Return the (x, y) coordinate for the center point of the cell that contains the specified text.  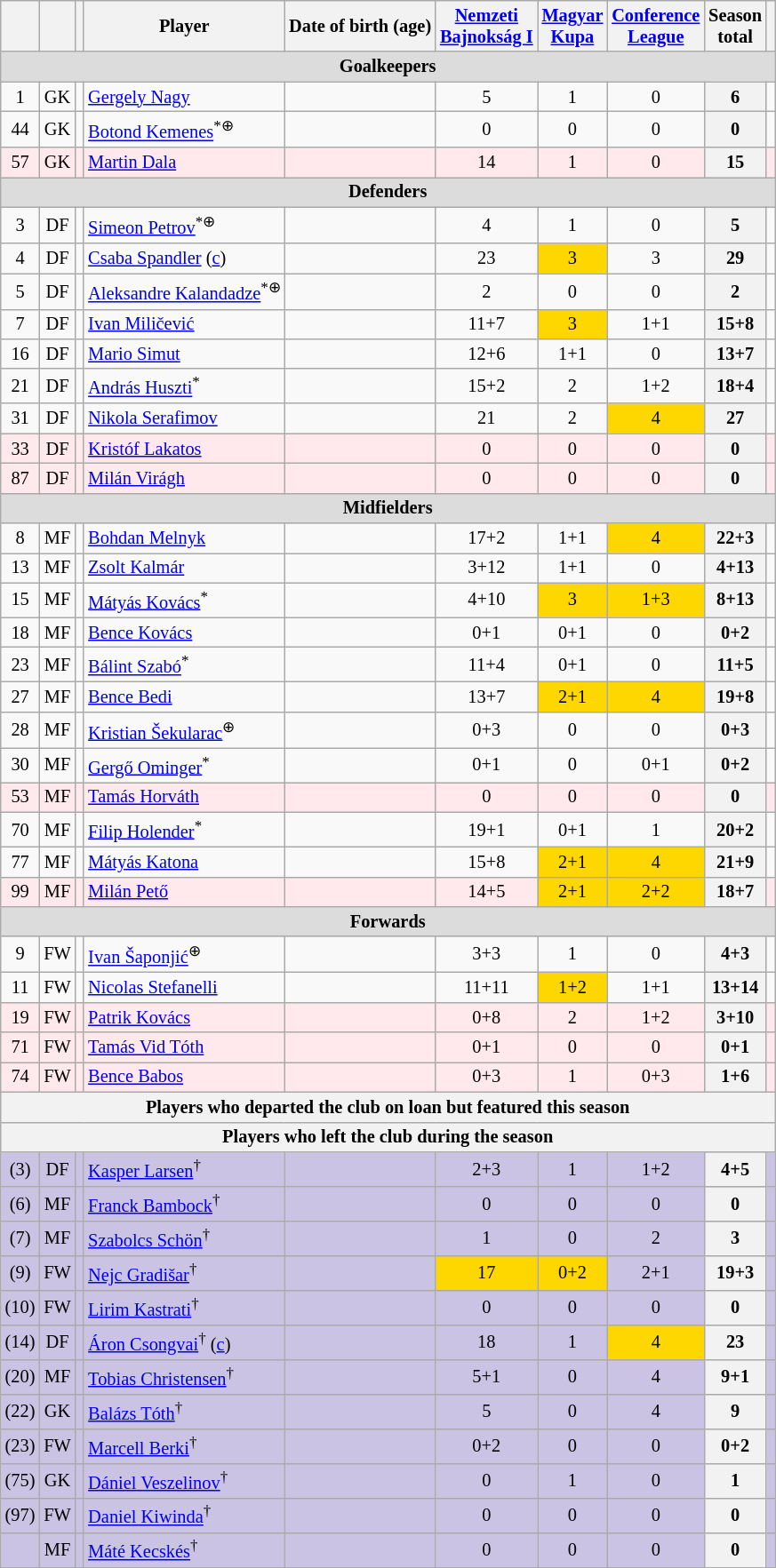
Milán Pető (184, 892)
(6) (20, 1203)
Filip Holender* (184, 830)
Marcell Berki† (184, 1446)
7 (20, 324)
Nicolas Stefanelli (184, 987)
Áron Csongvai† (c) (184, 1341)
11+4 (486, 665)
2+2 (656, 892)
Szabolcs Schön† (184, 1238)
Milán Virágh (184, 478)
Nejc Gradišar† (184, 1272)
Tobias Christensen† (184, 1377)
Mátyás Katona (184, 862)
20+2 (735, 830)
16 (20, 354)
9+1 (735, 1377)
ConferenceLeague (656, 26)
Zsolt Kalmár (184, 568)
Bence Babos (184, 1077)
(3) (20, 1169)
13+14 (735, 987)
Nikola Serafimov (184, 418)
44 (20, 129)
1+6 (735, 1077)
Bence Kovács (184, 633)
29 (735, 259)
Players who left the club during the season (388, 1137)
(23) (20, 1446)
53 (20, 797)
30 (20, 766)
57 (20, 163)
Aleksandre Kalandadze*⊕ (184, 291)
28 (20, 729)
11+7 (486, 324)
Gergő Ominger* (184, 766)
2+3 (486, 1169)
(22) (20, 1411)
Bence Bedi (184, 696)
(14) (20, 1341)
Máté Kecskés† (184, 1549)
Martin Dala (184, 163)
Player (184, 26)
Tamás Vid Tóth (184, 1047)
4+10 (486, 601)
19+3 (735, 1272)
12+6 (486, 354)
Date of birth (age) (360, 26)
Tamás Horváth (184, 797)
22+3 (735, 538)
Ivan Miličević (184, 324)
Csaba Spandler (c) (184, 259)
Lirim Kastrati† (184, 1308)
70 (20, 830)
Bohdan Melnyk (184, 538)
87 (20, 478)
Players who departed the club on loan but featured this season (388, 1107)
8 (20, 538)
18+7 (735, 892)
5+1 (486, 1377)
Balázs Tóth† (184, 1411)
Simeon Petrov*⊕ (184, 225)
Kristian Šekularac⊕ (184, 729)
14 (486, 163)
Dániel Veszelinov† (184, 1480)
Bálint Szabó* (184, 665)
Midfielders (388, 508)
NemzetiBajnokság I (486, 26)
6 (735, 97)
74 (20, 1077)
Ivan Šaponjić⊕ (184, 954)
Mátyás Kovács* (184, 601)
18+4 (735, 386)
(75) (20, 1480)
Franck Bambock† (184, 1203)
21+9 (735, 862)
99 (20, 892)
Kristóf Lakatos (184, 449)
Seasontotal (735, 26)
0+8 (486, 1017)
MagyarKupa (572, 26)
15+2 (486, 386)
14+5 (486, 892)
3+10 (735, 1017)
19 (20, 1017)
11+11 (486, 987)
17 (486, 1272)
77 (20, 862)
19+8 (735, 696)
Goalkeepers (388, 67)
17+2 (486, 538)
Mario Simut (184, 354)
(20) (20, 1377)
3+3 (486, 954)
(7) (20, 1238)
Gergely Nagy (184, 97)
4+13 (735, 568)
(10) (20, 1308)
33 (20, 449)
Patrik Kovács (184, 1017)
Forwards (388, 921)
Daniel Kiwinda† (184, 1516)
31 (20, 418)
(9) (20, 1272)
Kasper Larsen† (184, 1169)
4+5 (735, 1169)
4+3 (735, 954)
11+5 (735, 665)
Botond Kemenes*⊕ (184, 129)
8+13 (735, 601)
1+3 (656, 601)
3+12 (486, 568)
13 (20, 568)
11 (20, 987)
19+1 (486, 830)
András Huszti* (184, 386)
(97) (20, 1516)
71 (20, 1047)
Defenders (388, 192)
